Find where the given text appears and provide that cell's center as (x, y) coordinate. 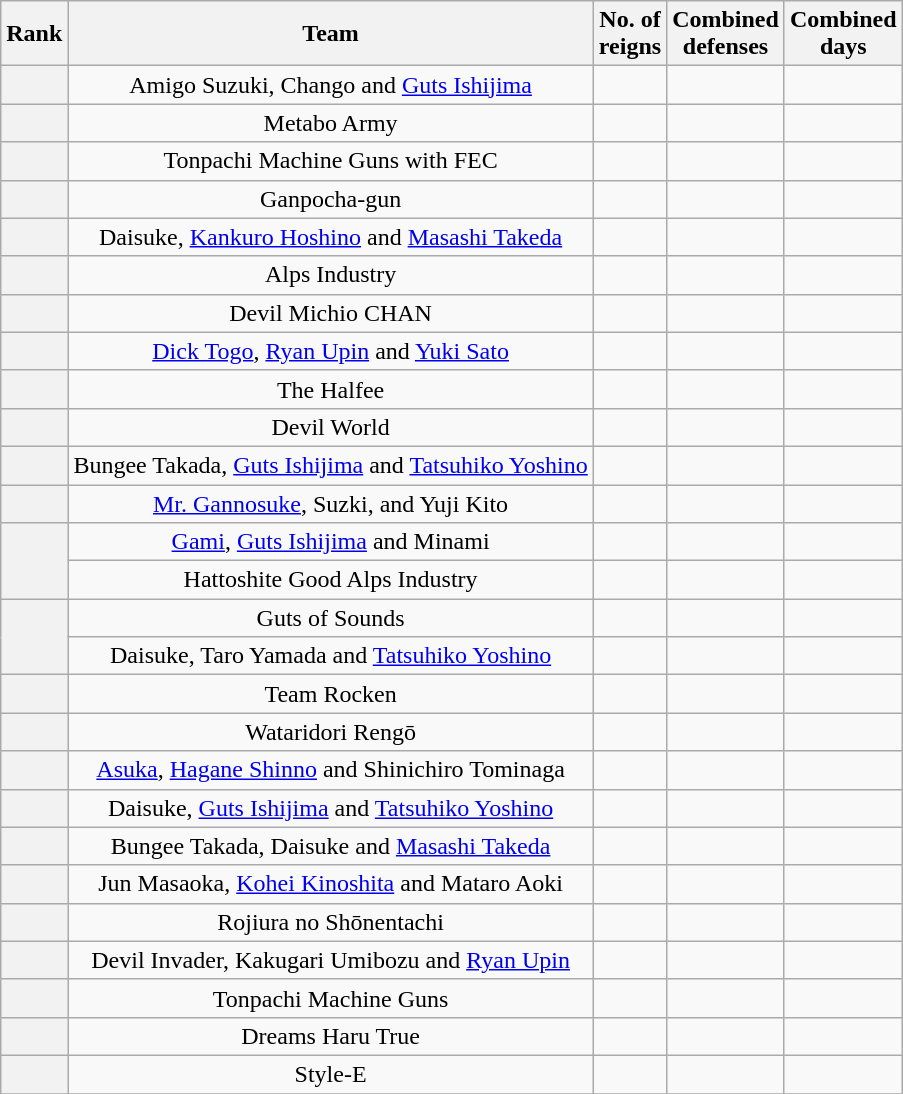
Bungee Takada, Guts Ishijima and Tatsuhiko Yoshino (330, 465)
Rank (34, 34)
Dick Togo, Ryan Upin and Yuki Sato (330, 351)
Asuka, Hagane Shinno and Shinichiro Tominaga (330, 770)
Wataridori Rengō (330, 732)
Team (330, 34)
Rojiura no Shōnentachi (330, 922)
Devil Michio CHAN (330, 313)
No. ofreigns (630, 34)
Devil World (330, 427)
Jun Masaoka, Kohei Kinoshita and Mataro Aoki (330, 884)
Gami, Guts Ishijima and Minami (330, 542)
The Halfee (330, 389)
Hattoshite Good Alps Industry (330, 580)
Combineddefenses (726, 34)
Mr. Gannosuke, Suzki, and Yuji Kito (330, 503)
Ganpocha-gun (330, 199)
Guts of Sounds (330, 618)
Tonpachi Machine Guns with FEC (330, 161)
Style-E (330, 1074)
Daisuke, Taro Yamada and Tatsuhiko Yoshino (330, 656)
Daisuke, Kankuro Hoshino and Masashi Takeda (330, 237)
Combineddays (843, 34)
Devil Invader, Kakugari Umibozu and Ryan Upin (330, 960)
Alps Industry (330, 275)
Team Rocken (330, 694)
Dreams Haru True (330, 1036)
Tonpachi Machine Guns (330, 998)
Bungee Takada, Daisuke and Masashi Takeda (330, 846)
Amigo Suzuki, Chango and Guts Ishijima (330, 85)
Daisuke, Guts Ishijima and Tatsuhiko Yoshino (330, 808)
Metabo Army (330, 123)
